Extract the [X, Y] coordinate from the center of the cell holding the provided text.  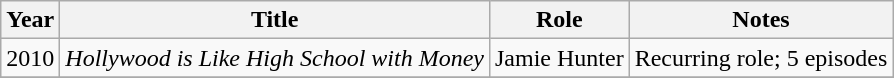
Jamie Hunter [559, 58]
Hollywood is Like High School with Money [275, 58]
Role [559, 20]
Title [275, 20]
Year [30, 20]
Recurring role; 5 episodes [761, 58]
2010 [30, 58]
Notes [761, 20]
